Output the (X, Y) coordinate of the center of the cell containing the given text.  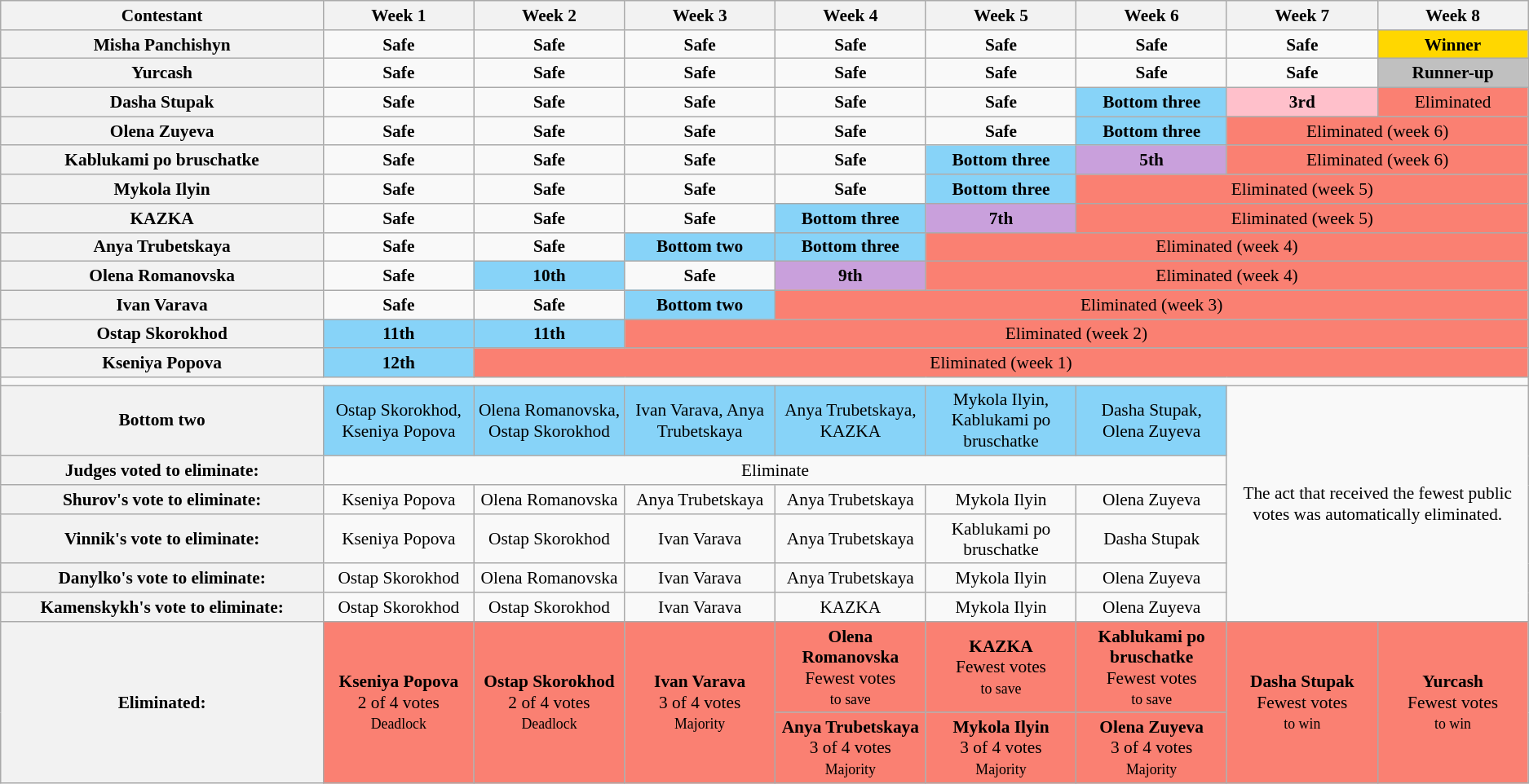
Mykola Ilyin3 of 4 votesMajority (1001, 748)
Olena Romanovska, Ostap Skorokhod (550, 421)
Shurov's vote to eliminate: (162, 500)
Week 6 (1151, 15)
Vinnik's vote to eliminate: (162, 540)
Eliminate (775, 470)
Dasha Stupak Fewest votesto win (1301, 703)
3rd (1301, 103)
Kablukami po bruschatkeFewest votesto save (1151, 667)
Week 1 (398, 15)
Mykola Ilyin, Kablukami po bruschatke (1001, 421)
Eliminated (week 2) (1076, 334)
7th (1001, 218)
Ivan Varava3 of 4 votesMajority (700, 703)
Kamenskykh's vote to eliminate: (162, 607)
10th (550, 276)
Judges voted to eliminate: (162, 470)
Week 2 (550, 15)
Eliminated (week 3) (1151, 305)
Eliminated: (162, 703)
Danylko's vote to eliminate: (162, 579)
Eliminated (1453, 103)
Runner-up (1453, 73)
Anya Trubetskaya3 of 4 votesMajority (850, 748)
YurcashFewest votesto win (1453, 703)
KAZKAFewest votesto save (1001, 667)
Week 3 (700, 15)
Yurcash (162, 73)
12th (398, 363)
9th (850, 276)
Olena RomanovskaFewest votesto save (850, 667)
Week 7 (1301, 15)
Week 5 (1001, 15)
Eliminated (week 1) (1001, 363)
Week 4 (850, 15)
Olena Zuyeva3 of 4 votesMajority (1151, 748)
5th (1151, 161)
Misha Panchishyn (162, 45)
Week 8 (1453, 15)
Ivan Varava, Anya Trubetskaya (700, 421)
Ostap Skorokhod, Kseniya Popova (398, 421)
Winner (1453, 45)
The act that received the fewest public votes was automatically eliminated. (1377, 504)
Anya Trubetskaya, KAZKA (850, 421)
Contestant (162, 15)
Dasha Stupak,Olena Zuyeva (1151, 421)
Kseniya Popova2 of 4 votesDeadlock (398, 703)
Ostap Skorokhod2 of 4 votesDeadlock (550, 703)
